Capture the cell that displays the provided text and extract its [X, Y] central coordinate. 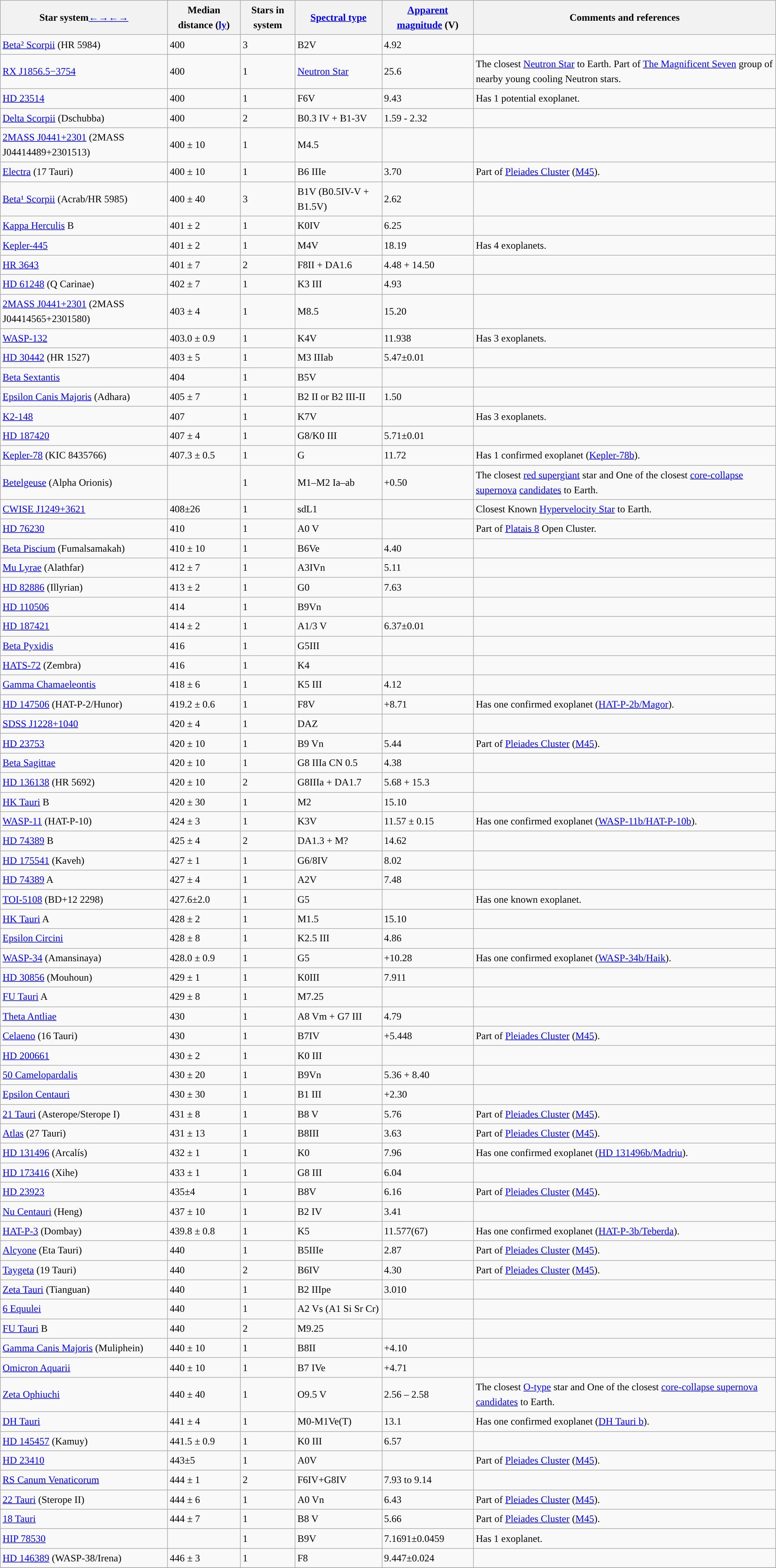
444 ± 6 [204, 1500]
414 ± 2 [204, 626]
Delta Scorpii (Dschubba) [84, 118]
Has one confirmed exoplanet (HAT-P-3b/Teberda). [624, 1231]
WASP-132 [84, 338]
B2V [338, 45]
HD 74389 B [84, 841]
A8 Vm + G7 III [338, 1016]
Closest Known Hypervelocity Star to Earth. [624, 509]
4.12 [428, 685]
HAT-P-3 (Dombay) [84, 1231]
425 ± 4 [204, 841]
HD 136138 (HR 5692) [84, 783]
410 [204, 529]
Apparent magnitude (V) [428, 17]
DH Tauri [84, 1422]
F6V [338, 99]
Kappa Herculis B [84, 225]
K7V [338, 416]
446 ± 3 [204, 1558]
2.62 [428, 199]
Taygeta (19 Tauri) [84, 1270]
HD 30442 (HR 1527) [84, 358]
M1–M2 Ia–ab [338, 482]
K0III [338, 977]
427 ± 1 [204, 860]
CWISE J1249+3621 [84, 509]
B7IV [338, 1036]
428 ± 2 [204, 919]
430 ± 2 [204, 1055]
424 ± 3 [204, 822]
M8.5 [338, 312]
15.20 [428, 312]
Has 4 exoplanets. [624, 245]
HD 110506 [84, 607]
11.938 [428, 338]
M3 IIIab [338, 358]
405 ± 7 [204, 397]
6.43 [428, 1500]
427 ± 4 [204, 880]
441.5 ± 0.9 [204, 1441]
11.57 ± 0.15 [428, 822]
444 ± 1 [204, 1480]
A0V [338, 1461]
A0 Vn [338, 1500]
437 ± 10 [204, 1211]
HD 147506 (HAT-P-2/Hunor) [84, 705]
K5 III [338, 685]
Has 1 confirmed exoplanet (Kepler-78b). [624, 455]
Kepler-78 (KIC 8435766) [84, 455]
M0-M1Ve(T) [338, 1422]
FU Tauri B [84, 1329]
G8/K0 III [338, 436]
DAZ [338, 724]
401 ± 7 [204, 264]
WASP-11 (HAT-P-10) [84, 822]
+8.71 [428, 705]
F6IV+G8IV [338, 1480]
Has 1 potential exoplanet. [624, 99]
Beta Piscium (Fumalsamakah) [84, 548]
403 ± 5 [204, 358]
435±4 [204, 1192]
SDSS J1228+1040 [84, 724]
HK Tauri A [84, 919]
B8III [338, 1133]
4.86 [428, 938]
407 ± 4 [204, 436]
404 [204, 377]
9.43 [428, 99]
HD 82886 (Illyrian) [84, 587]
Beta¹ Scorpii (Acrab/HR 5985) [84, 199]
13.1 [428, 1422]
TOI-5108 (BD+12 2298) [84, 899]
1.59 - 2.32 [428, 118]
6.04 [428, 1172]
+2.30 [428, 1094]
HD 131496 (Arcalís) [84, 1153]
HD 23514 [84, 99]
412 ± 7 [204, 568]
8.02 [428, 860]
K5 [338, 1231]
HK Tauri B [84, 802]
Has one confirmed exoplanet (HD 131496b/Madriu). [624, 1153]
K0IV [338, 225]
7.1691±0.0459 [428, 1539]
K2.5 III [338, 938]
428 ± 8 [204, 938]
Neutron Star [338, 71]
6 Equulei [84, 1309]
Kepler-445 [84, 245]
4.48 + 14.50 [428, 264]
443±5 [204, 1461]
Atlas (27 Tauri) [84, 1133]
K2-148 [84, 416]
HD 173416 (Xihe) [84, 1172]
5.11 [428, 568]
The closest O-type star and One of the closest core-collapse supernova candidates to Earth. [624, 1394]
5.66 [428, 1519]
M4.5 [338, 145]
403.0 ± 0.9 [204, 338]
7.48 [428, 880]
429 ± 1 [204, 977]
402 ± 7 [204, 284]
RX J1856.5−3754 [84, 71]
Stars in system [268, 17]
Spectral type [338, 17]
50 Camelopardalis [84, 1075]
25.6 [428, 71]
HD 187421 [84, 626]
Beta Pyxidis [84, 646]
A1/3 V [338, 626]
413 ± 2 [204, 587]
Has 1 exoplanet. [624, 1539]
441 ± 4 [204, 1422]
18 Tauri [84, 1519]
HD 146389 (WASP-38/Irena) [84, 1558]
HD 175541 (Kaveh) [84, 860]
Comments and references [624, 17]
B6Ve [338, 548]
+4.10 [428, 1348]
408±26 [204, 509]
Zeta Tauri (Tianguan) [84, 1290]
B2 IV [338, 1211]
9.447±0.024 [428, 1558]
B8V [338, 1192]
440 ± 40 [204, 1394]
B5IIIe [338, 1250]
K4 [338, 666]
Gamma Chamaeleontis [84, 685]
22 Tauri (Sterope II) [84, 1500]
Beta Sextantis [84, 377]
K0 [338, 1153]
G6/8IV [338, 860]
HATS-72 (Zembra) [84, 666]
HR 3643 [84, 264]
HD 23923 [84, 1192]
G8 IIIa CN 0.5 [338, 763]
Alcyone (Eta Tauri) [84, 1250]
B6IV [338, 1270]
+10.28 [428, 958]
419.2 ± 0.6 [204, 705]
5.76 [428, 1114]
Theta Antliae [84, 1016]
11.72 [428, 455]
Part of Platais 8 Open Cluster. [624, 529]
Has one confirmed exoplanet (DH Tauri b). [624, 1422]
HD 23410 [84, 1461]
403 ± 4 [204, 312]
6.37±0.01 [428, 626]
14.62 [428, 841]
6.57 [428, 1441]
+4.71 [428, 1368]
4.93 [428, 284]
B8II [338, 1348]
sdL1 [338, 509]
4.92 [428, 45]
Epsilon Centauri [84, 1094]
G8IIIa + DA1.7 [338, 783]
5.47±0.01 [428, 358]
M2 [338, 802]
428.0 ± 0.9 [204, 958]
+5.448 [428, 1036]
Mu Lyrae (Alathfar) [84, 568]
5.71±0.01 [428, 436]
3.010 [428, 1290]
M7.25 [338, 997]
K3 III [338, 284]
407 [204, 416]
Median distance (ly) [204, 17]
432 ± 1 [204, 1153]
7.63 [428, 587]
21 Tauri (Asterope/Sterope I) [84, 1114]
418 ± 6 [204, 685]
Has one confirmed exoplanet (WASP-34b/Haik). [624, 958]
F8V [338, 705]
B2 IIIpe [338, 1290]
429 ± 8 [204, 997]
Omicron Aquarii [84, 1368]
Beta² Scorpii (HR 5984) [84, 45]
HD 187420 [84, 436]
F8 [338, 1558]
18.19 [428, 245]
F8II + DA1.6 [338, 264]
3.70 [428, 172]
Electra (17 Tauri) [84, 172]
Has one confirmed exoplanet (HAT-P-2b/Magor). [624, 705]
2MASS J0441+2301 (2MASS J04414489+2301513) [84, 145]
3.63 [428, 1133]
6.25 [428, 225]
Epsilon Canis Majoris (Adhara) [84, 397]
6.16 [428, 1192]
DA1.3 + M? [338, 841]
Celaeno (16 Tauri) [84, 1036]
Betelgeuse (Alpha Orionis) [84, 482]
HD 30856 (Mouhoun) [84, 977]
Star system←→←→ [84, 17]
427.6±2.0 [204, 899]
Zeta Ophiuchi [84, 1394]
B2 II or B2 III-II [338, 397]
1.50 [428, 397]
M9.25 [338, 1329]
FU Tauri A [84, 997]
Gamma Canis Majoris (Muliphein) [84, 1348]
The closest red supergiant star and One of the closest core-collapse supernova candidates to Earth. [624, 482]
444 ± 7 [204, 1519]
K4V [338, 338]
A0 V [338, 529]
431 ± 13 [204, 1133]
5.44 [428, 744]
11.577(67) [428, 1231]
Nu Centauri (Heng) [84, 1211]
+0.50 [428, 482]
2.87 [428, 1250]
G8 III [338, 1172]
414 [204, 607]
4.38 [428, 763]
HD 200661 [84, 1055]
5.36 + 8.40 [428, 1075]
Epsilon Circini [84, 938]
430 ± 30 [204, 1094]
4.30 [428, 1270]
B9 Vn [338, 744]
G5III [338, 646]
HD 74389 A [84, 880]
B7 IVe [338, 1368]
O9.5 V [338, 1394]
A2 Vs (A1 Si Sr Cr) [338, 1309]
B1 III [338, 1094]
G0 [338, 587]
HIP 78530 [84, 1539]
420 ± 4 [204, 724]
Has one known exoplanet. [624, 899]
G [338, 455]
5.68 + 15.3 [428, 783]
2.56 – 2.58 [428, 1394]
7.96 [428, 1153]
A3IVn [338, 568]
410 ± 10 [204, 548]
The closest Neutron Star to Earth. Part of The Magnificent Seven group of nearby young cooling Neutron stars. [624, 71]
B9V [338, 1539]
420 ± 30 [204, 802]
B0.3 IV + B1-3V [338, 118]
A2V [338, 880]
430 ± 20 [204, 1075]
407.3 ± 0.5 [204, 455]
431 ± 8 [204, 1114]
Beta Sagittae [84, 763]
4.40 [428, 548]
3.41 [428, 1211]
B5V [338, 377]
RS Canum Venaticorum [84, 1480]
HD 145457 (Kamuy) [84, 1441]
B6 IIIe [338, 172]
7.911 [428, 977]
433 ± 1 [204, 1172]
HD 61248 (Q Carinae) [84, 284]
4.79 [428, 1016]
HD 76230 [84, 529]
B1V (B0.5IV-V + B1.5V) [338, 199]
K3V [338, 822]
7.93 to 9.14 [428, 1480]
M4V [338, 245]
WASP-34 (Amansinaya) [84, 958]
400 ± 40 [204, 199]
HD 23753 [84, 744]
M1.5 [338, 919]
439.8 ± 0.8 [204, 1231]
Has one confirmed exoplanet (WASP-11b/HAT-P-10b). [624, 822]
2MASS J0441+2301 (2MASS J04414565+2301580) [84, 312]
